Determine the (X, Y) coordinate at the center of the cell enclosing the given text.  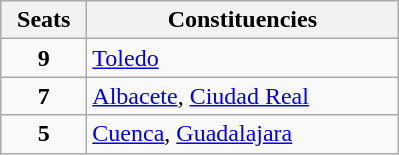
7 (44, 96)
Constituencies (242, 20)
Toledo (242, 58)
5 (44, 134)
Seats (44, 20)
9 (44, 58)
Cuenca, Guadalajara (242, 134)
Albacete, Ciudad Real (242, 96)
